From the cell containing the given text, extract its center point as (X, Y) coordinate. 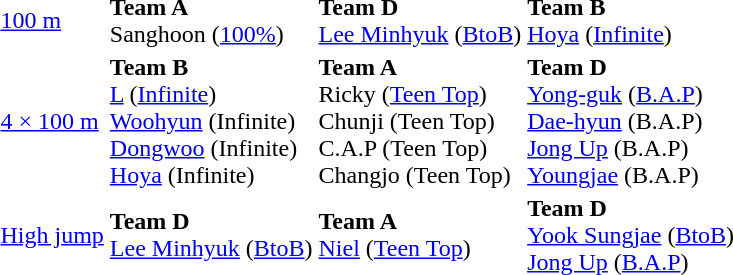
Team BL (Infinite)Woohyun (Infinite)Dongwoo (Infinite)Hoya (Infinite) (211, 121)
Team ARicky (Teen Top)Chunji (Teen Top)C.A.P (Teen Top)Changjo (Teen Top) (420, 121)
